From the cell containing the given text, extract its center point as (X, Y) coordinate. 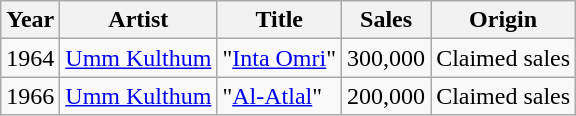
Year (30, 20)
"Al-Atlal" (280, 96)
"Inta Omri" (280, 58)
1966 (30, 96)
Origin (504, 20)
Title (280, 20)
200,000 (386, 96)
Sales (386, 20)
300,000 (386, 58)
1964 (30, 58)
Artist (138, 20)
